Output the (X, Y) coordinate of the center of the cell containing the given text.  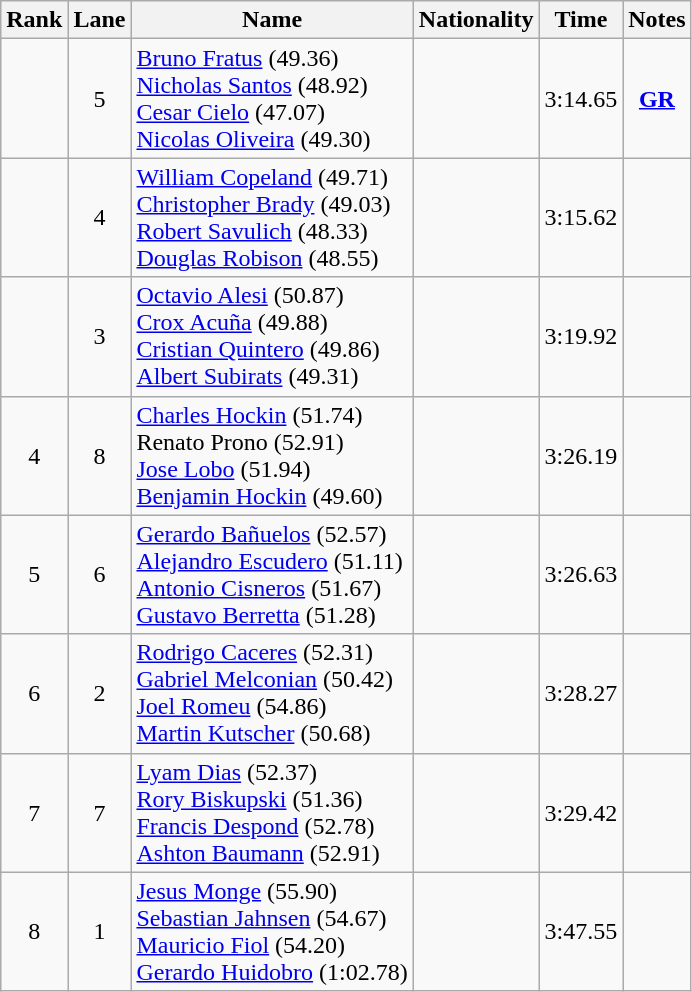
Lyam Dias (52.37) Rory Biskupski (51.36) Francis Despond (52.78) Ashton Baumann (52.91) (272, 812)
Time (581, 20)
Name (272, 20)
3:29.42 (581, 812)
Gerardo Bañuelos (52.57) Alejandro Escudero (51.11) Antonio Cisneros (51.67) Gustavo Berretta (51.28) (272, 574)
Notes (657, 20)
3:15.62 (581, 218)
William Copeland (49.71) Christopher Brady (49.03) Robert Savulich (48.33) Douglas Robison (48.55) (272, 218)
3:26.19 (581, 456)
3:19.92 (581, 336)
3:26.63 (581, 574)
Jesus Monge (55.90) Sebastian Jahnsen (54.67) Mauricio Fiol (54.20) Gerardo Huidobro (1:02.78) (272, 932)
Rodrigo Caceres (52.31) Gabriel Melconian (50.42) Joel Romeu (54.86) Martin Kutscher (50.68) (272, 694)
3:28.27 (581, 694)
Bruno Fratus (49.36) Nicholas Santos (48.92) Cesar Cielo (47.07) Nicolas Oliveira (49.30) (272, 98)
Octavio Alesi (50.87) Crox Acuña (49.88) Cristian Quintero (49.86) Albert Subirats (49.31) (272, 336)
2 (100, 694)
Nationality (476, 20)
3:14.65 (581, 98)
Lane (100, 20)
Rank (34, 20)
3 (100, 336)
GR (657, 98)
Charles Hockin (51.74) Renato Prono (52.91) Jose Lobo (51.94) Benjamin Hockin (49.60) (272, 456)
1 (100, 932)
3:47.55 (581, 932)
